Return the (X, Y) coordinate for the center point of the cell that contains the specified text.  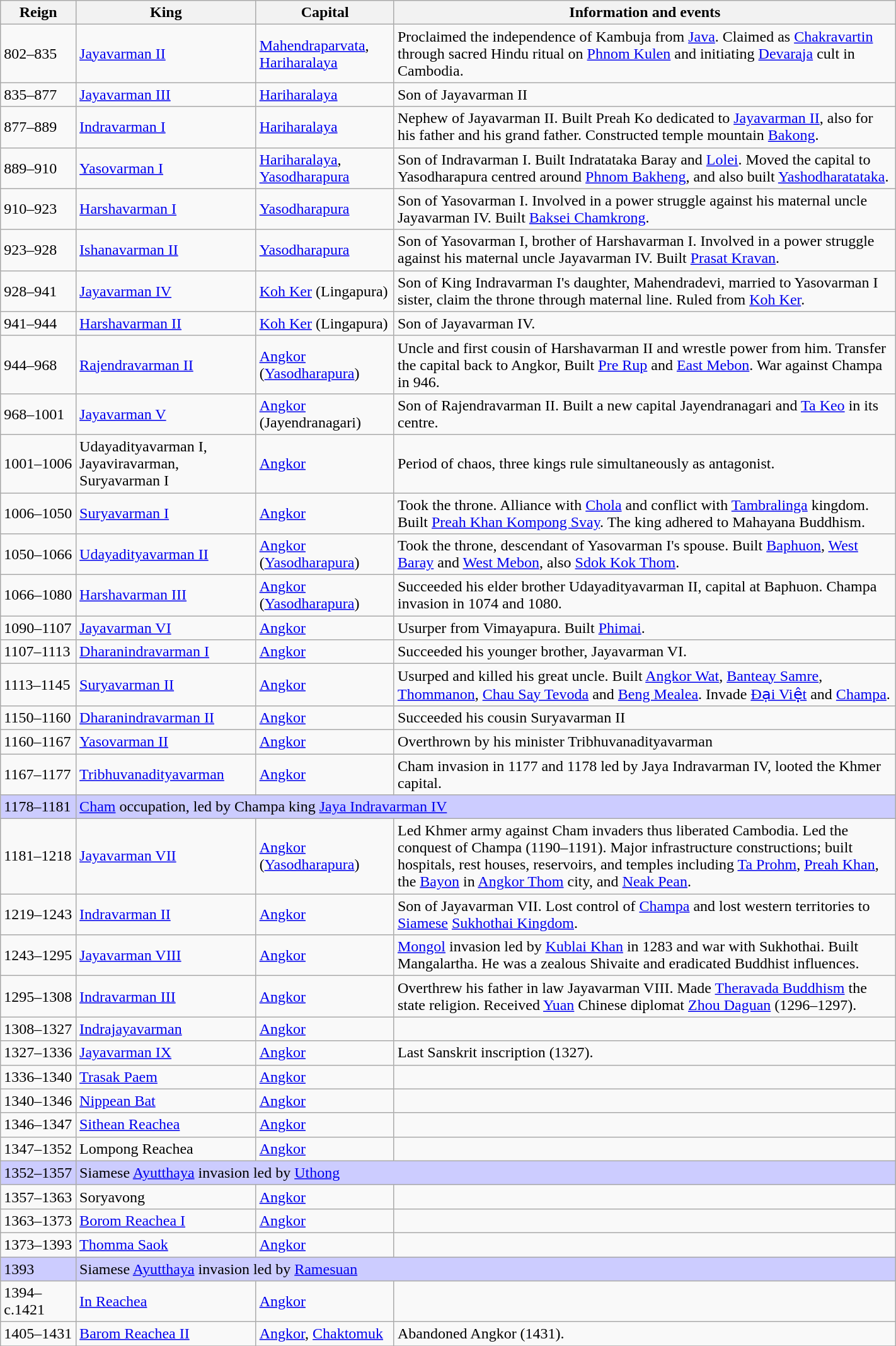
Angkor, Chaktomuk (325, 1334)
1327–1336 (38, 1053)
928–941 (38, 291)
Overthrown by his minister Tribhuvanadityavarman (645, 741)
Reign (38, 13)
Succeeded his elder brother Udayadityavarman II, capital at Baphuon. Champa invasion in 1074 and 1080. (645, 595)
1066–1080 (38, 595)
1352–1357 (38, 1173)
Rajendravarman II (166, 364)
Jayavarman VIII (166, 956)
Angkor (Jayendranagari) (325, 414)
Indravarman II (166, 914)
Udayadityavarman II (166, 555)
Son of Jayavarman II (645, 95)
Barom Reachea II (166, 1334)
Usurper from Vimayapura. Built Phimai. (645, 628)
Udayadityavarman I, Jayaviravarman, Suryavarman I (166, 463)
Overthrew his father in law Jayavarman VIII. Made Theravada Buddhism the state religion. Received Yuan Chinese diplomat Zhou Daguan (1296–1297). (645, 996)
Succeeded his cousin Suryavarman II (645, 717)
Last Sanskrit inscription (1327). (645, 1053)
1405–1431 (38, 1334)
Harshavarman II (166, 323)
Son of Yasovarman I. Involved in a power struggle against his maternal uncle Jayavarman IV. Built Baksei Chamkrong. (645, 209)
1107–1113 (38, 652)
889–910 (38, 168)
910–923 (38, 209)
968–1001 (38, 414)
1373–1393 (38, 1244)
Jayavarman IV (166, 291)
Jayavarman II (166, 54)
1340–1346 (38, 1101)
Hariharalaya, Yasodharapura (325, 168)
Son of Jayavarman IV. (645, 323)
Son of Rajendravarman II. Built a new capital Jayendranagari and Ta Keo in its centre. (645, 414)
1113–1145 (38, 685)
In Reachea (166, 1301)
923–928 (38, 250)
Borom Reachea I (166, 1221)
Succeeded his younger brother, Jayavarman VI. (645, 652)
941–944 (38, 323)
Harshavarman I (166, 209)
1346–1347 (38, 1125)
King (166, 13)
Jayavarman III (166, 95)
Yasovarman II (166, 741)
Tribhuvanadityavarman (166, 774)
Sithean Reachea (166, 1125)
877–889 (38, 127)
Indrajayavarman (166, 1029)
Indravarman I (166, 127)
Mahendraparvata, Hariharalaya (325, 54)
Ishanavarman II (166, 250)
Lompong Reachea (166, 1149)
1295–1308 (38, 996)
944–968 (38, 364)
Suryavarman II (166, 685)
835–877 (38, 95)
Suryavarman I (166, 513)
Cham invasion in 1177 and 1178 led by Jaya Indravarman IV, looted the Khmer capital. (645, 774)
1393 (38, 1269)
Information and events (645, 13)
Son of Yasovarman I, brother of Harshavarman I. Involved in a power struggle against his maternal uncle Jayavarman IV. Built Prasat Kravan. (645, 250)
1308–1327 (38, 1029)
1178–1181 (38, 807)
Mongol invasion led by Kublai Khan in 1283 and war with Sukhothai. Built Mangalartha. He was a zealous Shivaite and eradicated Buddhist influences. (645, 956)
Capital (325, 13)
Nephew of Jayavarman II. Built Preah Ko dedicated to Jayavarman II, also for his father and his grand father. Constructed temple mountain Bakong. (645, 127)
Soryavong (166, 1197)
1347–1352 (38, 1149)
1001–1006 (38, 463)
1050–1066 (38, 555)
Dharanindravarman II (166, 717)
Period of chaos, three kings rule simultaneously as antagonist. (645, 463)
Son of King Indravarman I's daughter, Mahendradevi, married to Yasovarman I sister, claim the throne through maternal line. Ruled from Koh Ker. (645, 291)
1150–1160 (38, 717)
1219–1243 (38, 914)
Siamese Ayutthaya invasion led by Ramesuan (486, 1269)
1160–1167 (38, 741)
Usurped and killed his great uncle. Built Angkor Wat, Banteay Samre, Thommanon, Chau Say Tevoda and Beng Mealea. Invade Đại Việt and Champa. (645, 685)
Trasak Paem (166, 1077)
Abandoned Angkor (1431). (645, 1334)
Jayavarman V (166, 414)
Jayavarman IX (166, 1053)
Thomma Saok (166, 1244)
Son of Jayavarman VII. Lost control of Champa and lost western territories to Siamese Sukhothai Kingdom. (645, 914)
Cham occupation, led by Champa king Jaya Indravarman IV (486, 807)
1363–1373 (38, 1221)
1090–1107 (38, 628)
Indravarman III (166, 996)
Yasovarman I (166, 168)
Nippean Bat (166, 1101)
Jayavarman VII (166, 856)
1167–1177 (38, 774)
Harshavarman III (166, 595)
1006–1050 (38, 513)
1394–c.1421 (38, 1301)
Siamese Ayutthaya invasion led by Uthong (486, 1173)
1243–1295 (38, 956)
1181–1218 (38, 856)
Dharanindravarman I (166, 652)
Jayavarman VI (166, 628)
Took the throne, descendant of Yasovarman I's spouse. Built Baphuon, West Baray and West Mebon, also Sdok Kok Thom. (645, 555)
1336–1340 (38, 1077)
1357–1363 (38, 1197)
802–835 (38, 54)
Took the throne. Alliance with Chola and conflict with Tambralinga kingdom. Built Preah Khan Kompong Svay. The king adhered to Mahayana Buddhism. (645, 513)
